For the text-containing cell, return its midpoint in [x, y] coordinate format. 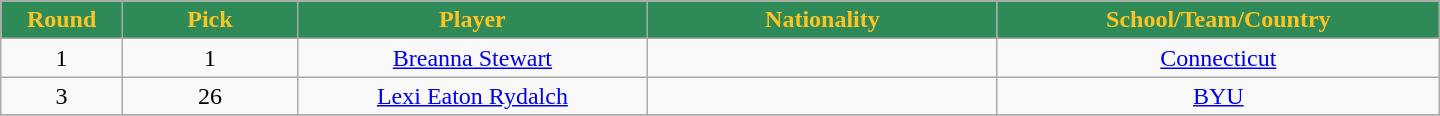
Round [62, 20]
26 [210, 96]
3 [62, 96]
Player [472, 20]
Nationality [822, 20]
Breanna Stewart [472, 58]
Lexi Eaton Rydalch [472, 96]
School/Team/Country [1218, 20]
BYU [1218, 96]
Connecticut [1218, 58]
Pick [210, 20]
